Identify which cell holds the provided text, then report its (X, Y) central coordinate. 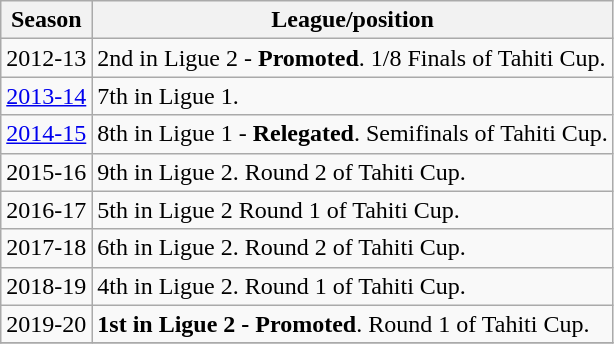
2019-20 (46, 324)
2016-17 (46, 210)
Season (46, 20)
2012-13 (46, 58)
4th in Ligue 2. Round 1 of Tahiti Cup. (353, 286)
2018-19 (46, 286)
7th in Ligue 1. (353, 96)
8th in Ligue 1 - Relegated. Semifinals of Tahiti Cup. (353, 134)
9th in Ligue 2. Round 2 of Tahiti Cup. (353, 172)
2013-14 (46, 96)
2015-16 (46, 172)
2014-15 (46, 134)
League/position (353, 20)
6th in Ligue 2. Round 2 of Tahiti Cup. (353, 248)
1st in Ligue 2 - Promoted. Round 1 of Tahiti Cup. (353, 324)
2nd in Ligue 2 - Promoted. 1/8 Finals of Tahiti Cup. (353, 58)
2017-18 (46, 248)
5th in Ligue 2 Round 1 of Tahiti Cup. (353, 210)
